Return (x, y) of the center of cell containing provided text 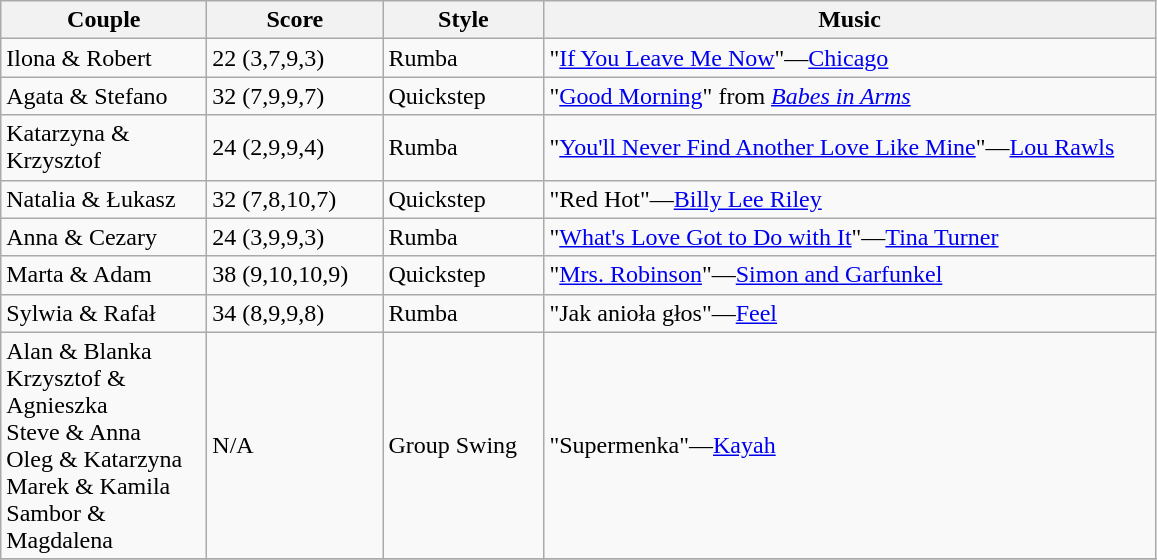
"Jak anioła głos"—Feel (850, 313)
Ilona & Robert (104, 58)
Music (850, 20)
N/A (295, 446)
Score (295, 20)
Sylwia & Rafał (104, 313)
Alan & BlankaKrzysztof & AgnieszkaSteve & AnnaOleg & KatarzynaMarek & KamilaSambor & Magdalena (104, 446)
32 (7,9,9,7) (295, 96)
Anna & Cezary (104, 237)
34 (8,9,9,8) (295, 313)
Agata & Stefano (104, 96)
22 (3,7,9,3) (295, 58)
Marta & Adam (104, 275)
"Mrs. Robinson"—Simon and Garfunkel (850, 275)
"If You Leave Me Now"—Chicago (850, 58)
Couple (104, 20)
Group Swing (464, 446)
"You'll Never Find Another Love Like Mine"—Lou Rawls (850, 148)
Natalia & Łukasz (104, 199)
"Supermenka"—Kayah (850, 446)
38 (9,10,10,9) (295, 275)
"Red Hot"—Billy Lee Riley (850, 199)
Katarzyna & Krzysztof (104, 148)
24 (3,9,9,3) (295, 237)
24 (2,9,9,4) (295, 148)
32 (7,8,10,7) (295, 199)
Style (464, 20)
"Good Morning" from Babes in Arms (850, 96)
"What's Love Got to Do with It"—Tina Turner (850, 237)
